Extract the [x, y] coordinate from the center of the cell holding the provided text.  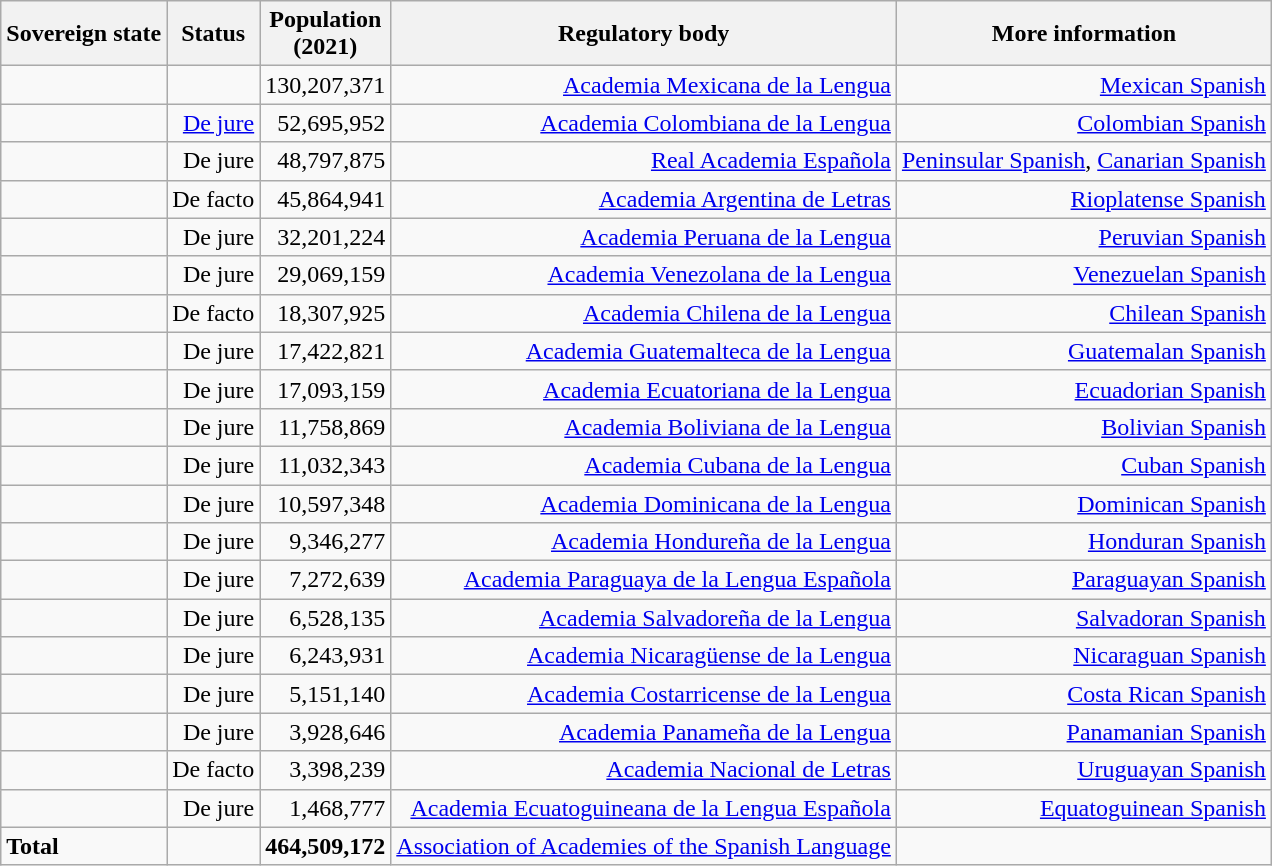
45,864,941 [326, 199]
Academia Panameña de la Lengua [644, 732]
Panamanian Spanish [1084, 732]
Nicaraguan Spanish [1084, 656]
Chilean Spanish [1084, 313]
Academia Boliviana de la Lengua [644, 427]
Paraguayan Spanish [1084, 580]
Academia Costarricense de la Lengua [644, 694]
9,346,277 [326, 542]
Rioplatense Spanish [1084, 199]
Academia Argentina de Letras [644, 199]
Venezuelan Spanish [1084, 275]
48,797,875 [326, 161]
17,422,821 [326, 351]
Academia Colombiana de la Lengua [644, 123]
Academia Salvadoreña de la Lengua [644, 618]
Real Academia Española [644, 161]
Cuban Spanish [1084, 465]
464,509,172 [326, 846]
Academia Guatemalteca de la Lengua [644, 351]
Academia Ecuatoriana de la Lengua [644, 389]
Dominican Spanish [1084, 503]
Academia Ecuatoguineana de la Lengua Española [644, 808]
10,597,348 [326, 503]
11,758,869 [326, 427]
29,069,159 [326, 275]
Total [84, 846]
Guatemalan Spanish [1084, 351]
Peninsular Spanish, Canarian Spanish [1084, 161]
Academia Peruana de la Lengua [644, 237]
Population(2021) [326, 34]
Colombian Spanish [1084, 123]
6,528,135 [326, 618]
Sovereign state [84, 34]
17,093,159 [326, 389]
Academia Chilena de la Lengua [644, 313]
Academia Venezolana de la Lengua [644, 275]
6,243,931 [326, 656]
Status [214, 34]
Salvadoran Spanish [1084, 618]
Honduran Spanish [1084, 542]
Academia Hondureña de la Lengua [644, 542]
Academia Nicaragüense de la Lengua [644, 656]
Academia Nacional de Letras [644, 770]
18,307,925 [326, 313]
Academia Mexicana de la Lengua [644, 85]
Association of Academies of the Spanish Language [644, 846]
7,272,639 [326, 580]
52,695,952 [326, 123]
Uruguayan Spanish [1084, 770]
Bolivian Spanish [1084, 427]
More information [1084, 34]
11,032,343 [326, 465]
5,151,140 [326, 694]
Peruvian Spanish [1084, 237]
Ecuadorian Spanish [1084, 389]
Costa Rican Spanish [1084, 694]
Academia Paraguaya de la Lengua Española [644, 580]
Mexican Spanish [1084, 85]
1,468,777 [326, 808]
32,201,224 [326, 237]
3,928,646 [326, 732]
3,398,239 [326, 770]
130,207,371 [326, 85]
Academia Cubana de la Lengua [644, 465]
Academia Dominicana de la Lengua [644, 503]
Equatoguinean Spanish [1084, 808]
Regulatory body [644, 34]
